Search for the cell housing the specified text and yield its (X, Y) center coordinate. 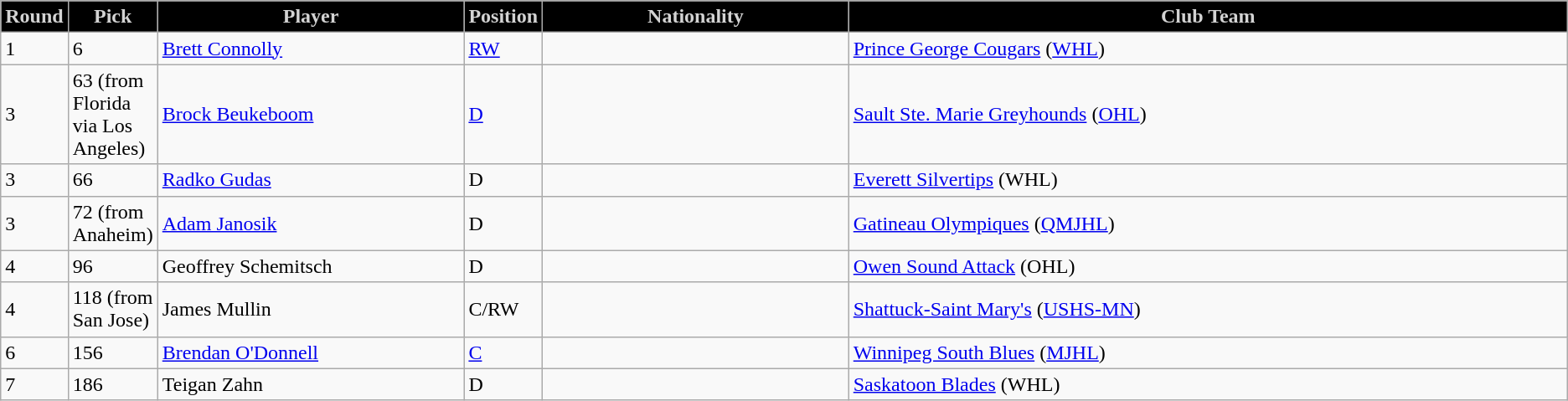
Prince George Cougars (WHL) (1208, 49)
1 (34, 49)
Gatineau Olympiques (QMJHL) (1208, 223)
Geoffrey Schemitsch (311, 266)
C/RW (503, 310)
66 (112, 180)
Teigan Zahn (311, 384)
Nationality (696, 17)
Owen Sound Attack (OHL) (1208, 266)
Winnipeg South Blues (MJHL) (1208, 352)
Round (34, 17)
Shattuck-Saint Mary's (USHS-MN) (1208, 310)
Brock Beukeboom (311, 114)
186 (112, 384)
Sault Ste. Marie Greyhounds (OHL) (1208, 114)
Radko Gudas (311, 180)
Club Team (1208, 17)
RW (503, 49)
72 (from Anaheim) (112, 223)
156 (112, 352)
96 (112, 266)
C (503, 352)
Everett Silvertips (WHL) (1208, 180)
118 (from San Jose) (112, 310)
Player (311, 17)
63 (from Florida via Los Angeles) (112, 114)
Position (503, 17)
Pick (112, 17)
Brett Connolly (311, 49)
Adam Janosik (311, 223)
Brendan O'Donnell (311, 352)
James Mullin (311, 310)
7 (34, 384)
Saskatoon Blades (WHL) (1208, 384)
